Pinpoint the cell where the given text exists, returning its (X, Y) midpoint coordinate. 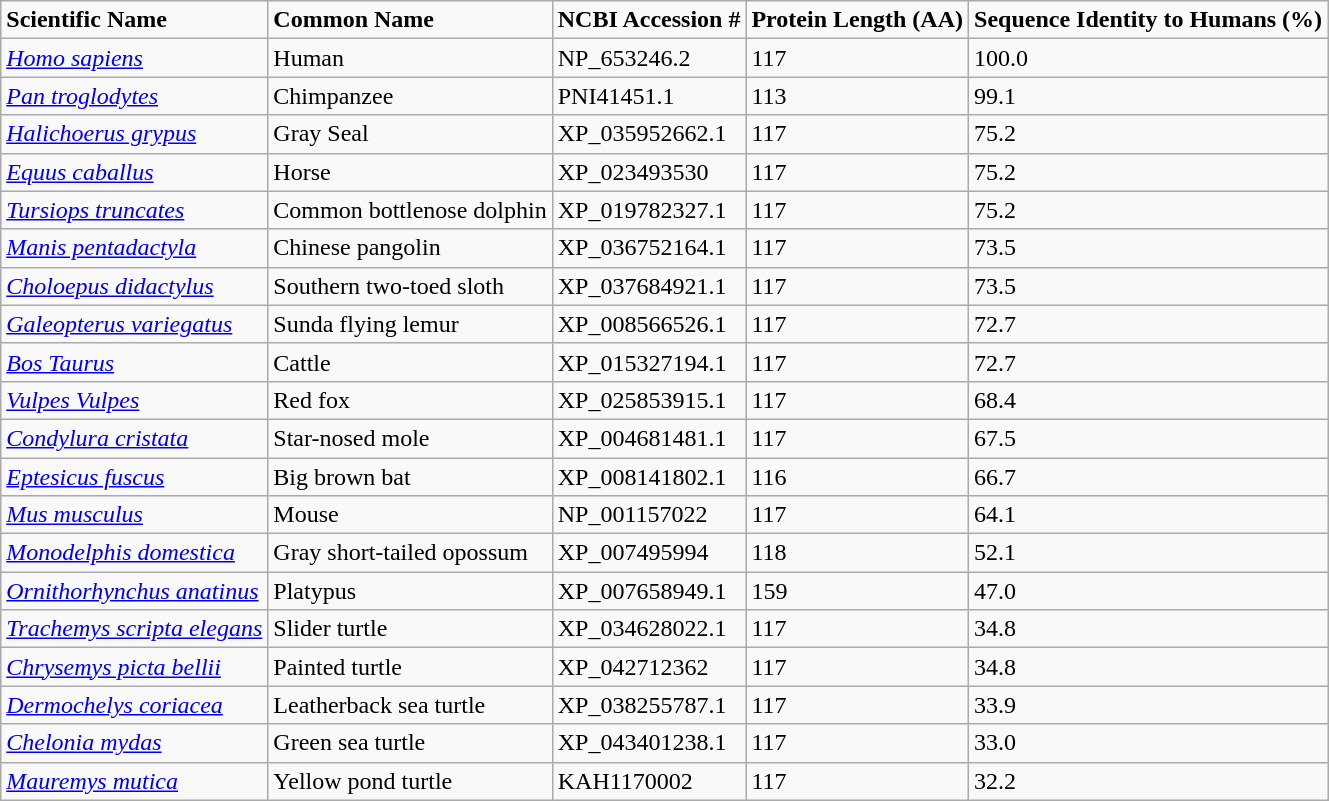
Trachemys scripta elegans (134, 629)
XP_007495994 (649, 553)
Manis pentadactyla (134, 248)
67.5 (1148, 438)
Platypus (410, 591)
116 (858, 477)
Chrysemys picta bellii (134, 667)
Red fox (410, 400)
Ornithorhynchus anatinus (134, 591)
Human (410, 58)
Common bottlenose dolphin (410, 210)
XP_034628022.1 (649, 629)
Horse (410, 172)
KAH1170002 (649, 781)
Gray Seal (410, 134)
XP_025853915.1 (649, 400)
Slider turtle (410, 629)
NP_653246.2 (649, 58)
Mouse (410, 515)
XP_015327194.1 (649, 362)
66.7 (1148, 477)
118 (858, 553)
Bos Taurus (134, 362)
Chelonia mydas (134, 743)
33.0 (1148, 743)
Eptesicus fuscus (134, 477)
33.9 (1148, 705)
Protein Length (AA) (858, 20)
Big brown bat (410, 477)
64.1 (1148, 515)
Sunda flying lemur (410, 324)
Pan troglodytes (134, 96)
Monodelphis domestica (134, 553)
Condylura cristata (134, 438)
Choloepus didactylus (134, 286)
113 (858, 96)
XP_008141802.1 (649, 477)
32.2 (1148, 781)
Dermochelys coriacea (134, 705)
Homo sapiens (134, 58)
XP_042712362 (649, 667)
100.0 (1148, 58)
Equus caballus (134, 172)
XP_019782327.1 (649, 210)
Cattle (410, 362)
XP_035952662.1 (649, 134)
XP_037684921.1 (649, 286)
Scientific Name (134, 20)
Green sea turtle (410, 743)
Sequence Identity to Humans (%) (1148, 20)
Halichoerus grypus (134, 134)
Galeopterus variegatus (134, 324)
47.0 (1148, 591)
XP_023493530 (649, 172)
Mauremys mutica (134, 781)
Common Name (410, 20)
Painted turtle (410, 667)
XP_036752164.1 (649, 248)
XP_043401238.1 (649, 743)
Chinese pangolin (410, 248)
Mus musculus (134, 515)
Leatherback sea turtle (410, 705)
68.4 (1148, 400)
XP_007658949.1 (649, 591)
PNI41451.1 (649, 96)
NP_001157022 (649, 515)
159 (858, 591)
Tursiops truncates (134, 210)
Southern two-toed sloth (410, 286)
Star-nosed mole (410, 438)
99.1 (1148, 96)
Yellow pond turtle (410, 781)
Gray short-tailed opossum (410, 553)
52.1 (1148, 553)
Vulpes Vulpes (134, 400)
XP_004681481.1 (649, 438)
XP_008566526.1 (649, 324)
Chimpanzee (410, 96)
XP_038255787.1 (649, 705)
NCBI Accession # (649, 20)
